Search for the cell housing the specified text and yield its (X, Y) center coordinate. 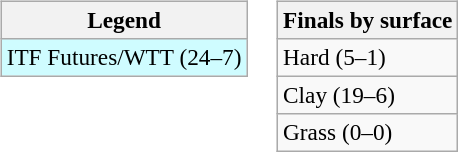
Legend (124, 20)
Grass (0–0) (368, 133)
Clay (19–6) (368, 95)
Hard (5–1) (368, 57)
Finals by surface (368, 20)
ITF Futures/WTT (24–7) (124, 57)
